Search for the cell housing the specified text and yield its (x, y) center coordinate. 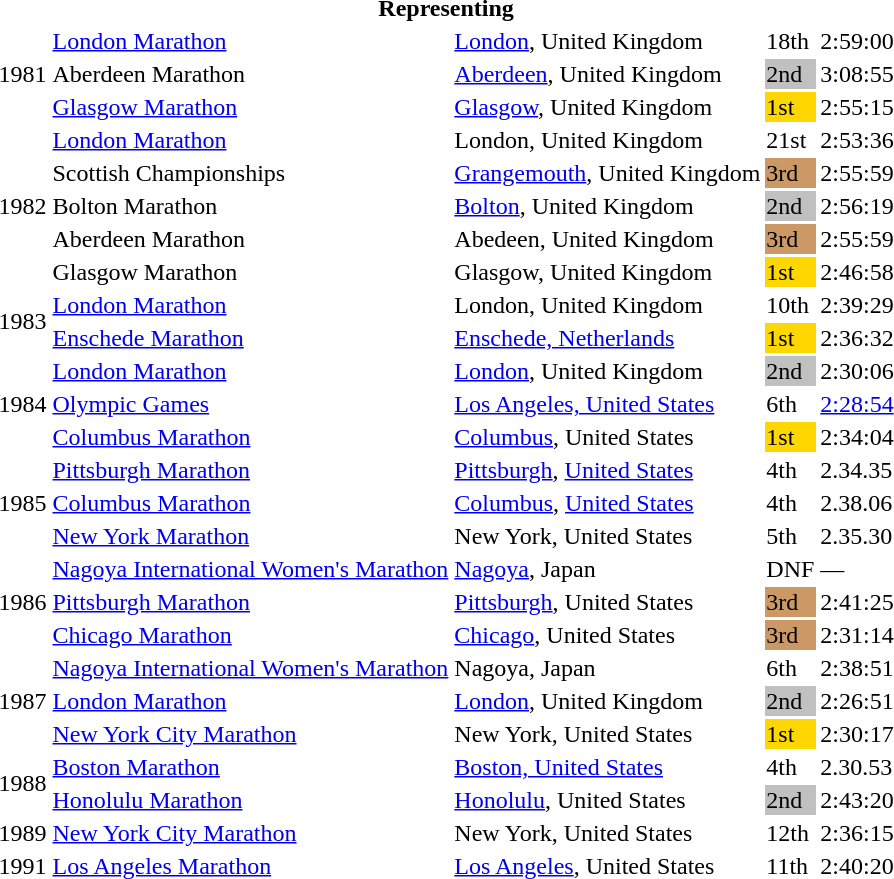
Honolulu Marathon (250, 800)
21st (790, 140)
Boston, United States (608, 767)
Bolton Marathon (250, 206)
18th (790, 41)
Honolulu, United States (608, 800)
10th (790, 305)
Chicago, United States (608, 635)
Aberdeen, United Kingdom (608, 74)
Grangemouth, United Kingdom (608, 173)
Enschede, Netherlands (608, 338)
Los Angeles, United States (608, 404)
Abedeen, United Kingdom (608, 239)
Bolton, United Kingdom (608, 206)
New York Marathon (250, 536)
5th (790, 536)
Boston Marathon (250, 767)
DNF (790, 569)
Scottish Championships (250, 173)
12th (790, 833)
Olympic Games (250, 404)
Chicago Marathon (250, 635)
Enschede Marathon (250, 338)
